Scan for the cell matching the given text and deliver its [x, y] coordinate at center. 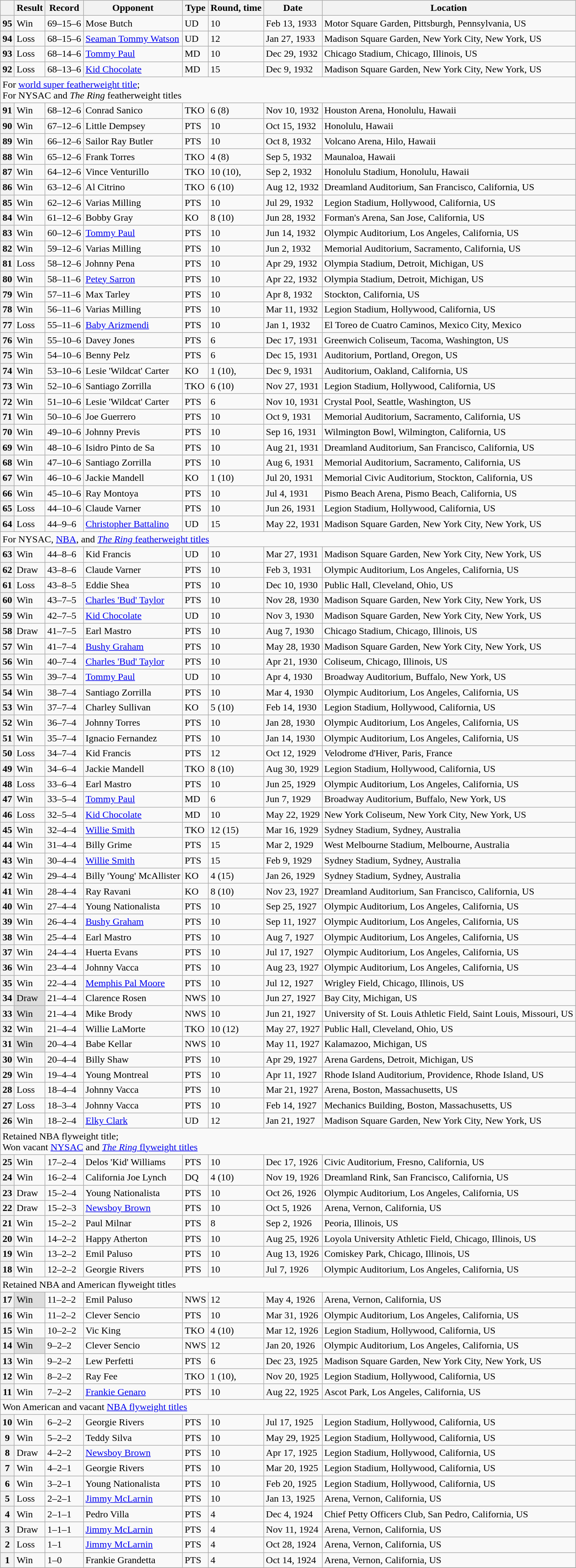
Jan 26, 1929 [293, 876]
May 22, 1931 [293, 524]
65 [7, 509]
Wilmington Bowl, Wilmington, California, US [449, 432]
86 [7, 187]
Johnny Previs [133, 432]
18–3–4 [64, 1105]
30–4–4 [64, 860]
31–4–4 [64, 845]
Dec 15, 1931 [293, 355]
Paul Milnar [133, 1223]
Greenwich Coliseum, Tacoma, Washington, US [449, 340]
Sep 11, 1927 [293, 922]
56 [7, 661]
17 [7, 1300]
Apr 22, 1932 [293, 279]
28 [7, 1090]
27–4–4 [64, 906]
56–11–6 [64, 310]
90 [7, 126]
Dec 4, 1924 [293, 1514]
Mar 21, 1927 [293, 1090]
3 [7, 1529]
Mar 11, 1932 [293, 310]
57 [7, 646]
73 [7, 386]
Oct 14, 1924 [293, 1560]
Conrad Sanico [133, 111]
15–2–2 [64, 1223]
7 [7, 1468]
19–4–4 [64, 1075]
69–15–6 [64, 23]
Elky Clark [133, 1121]
72 [7, 401]
55–10–6 [64, 340]
Opponent [133, 8]
Jun 2, 1932 [293, 248]
75 [7, 355]
47 [7, 799]
9 [7, 1437]
95 [7, 23]
Dec 10, 1930 [293, 585]
Christopher Battalino [133, 524]
Nov 3, 1930 [293, 616]
49–10–6 [64, 432]
70 [7, 432]
Won American and vacant NBA flyweight titles [288, 1407]
Apr 11, 1927 [293, 1075]
58–12–6 [64, 264]
41–7–4 [64, 646]
Nov 20, 1925 [293, 1376]
42 [7, 876]
65–12–6 [64, 156]
Honolulu Stadium, Honolulu, Hawaii [449, 172]
Mike Brody [133, 1014]
4–2–2 [64, 1453]
Frankie Genaro [133, 1391]
Mar 16, 1929 [293, 830]
51 [7, 738]
Aug 23, 1927 [293, 968]
Aug 6, 1931 [293, 463]
Frank Torres [133, 156]
68–14–6 [64, 54]
Happy Atherton [133, 1239]
31 [7, 1044]
University of St. Louis Athletic Field, Saint Louis, Missouri, US [449, 1014]
Nov 19, 1926 [293, 1177]
Mar 4, 1930 [293, 692]
32–4–4 [64, 830]
6 (8) [236, 111]
18 [7, 1269]
88 [7, 156]
45–10–6 [64, 493]
Velodrome d'Hiver, Paris, France [449, 753]
Jul 20, 1931 [293, 478]
3–2–1 [64, 1484]
2–1–1 [64, 1514]
32–5–4 [64, 815]
24–4–4 [64, 952]
38 [7, 937]
76 [7, 340]
Benny Pelz [133, 355]
12–2–2 [64, 1269]
60 [7, 600]
Jun 14, 1932 [293, 233]
Apr 29, 1927 [293, 1059]
Vince Venturillo [133, 172]
46 [7, 815]
43–8–6 [64, 570]
Mechanics Building, Boston, Massachusetts, US [449, 1105]
Arena Gardens, Detroit, Michigan, US [449, 1059]
Jan 20, 1926 [293, 1346]
Mar 2, 1929 [293, 845]
Apr 8, 1932 [293, 294]
45 [7, 830]
Young Montreal [133, 1075]
59 [7, 616]
66 [7, 493]
26–4–4 [64, 922]
27 [7, 1105]
14 [7, 1346]
62 [7, 570]
14–2–2 [64, 1239]
10 (12) [236, 1029]
Johnny Torres [133, 723]
22 [7, 1208]
39–7–4 [64, 677]
36–7–4 [64, 723]
13–2–2 [64, 1254]
44–8–6 [64, 554]
Chief Petty Officers Club, San Pedro, California, US [449, 1514]
Rhode Island Auditorium, Providence, Rhode Island, US [449, 1075]
Memphis Pal Moore [133, 983]
Bay City, Michigan, US [449, 998]
Maunaloa, Hawaii [449, 156]
Feb 14, 1927 [293, 1105]
Billy Shaw [133, 1059]
52 [7, 723]
18–4–4 [64, 1090]
85 [7, 202]
Seaman Tommy Watson [133, 39]
37 [7, 952]
Jan 27, 1933 [293, 39]
48 [7, 784]
60–12–6 [64, 233]
71 [7, 417]
Jun 27, 1927 [293, 998]
29–4–4 [64, 876]
13 [7, 1361]
Ray Montoya [133, 493]
16 [7, 1315]
1–0 [64, 1560]
Memorial Civic Auditorium, Stockton, California, US [449, 478]
24 [7, 1177]
Oct 5, 1926 [293, 1208]
New York Coliseum, New York City, New York, US [449, 815]
May 28, 1930 [293, 646]
Oct 28, 1924 [293, 1545]
19 [7, 1254]
25 [7, 1162]
61–12–6 [64, 218]
Isidro Pinto de Sa [133, 447]
Dec 23, 1925 [293, 1361]
Apr 21, 1930 [293, 661]
Huerta Evans [133, 952]
Dec 17, 1931 [293, 340]
2–2–1 [64, 1499]
15–2–3 [64, 1208]
94 [7, 39]
Retained NBA and American flyweight titles [288, 1285]
Charley Sullivan [133, 708]
Nov 10, 1932 [293, 111]
Jan 1, 1932 [293, 325]
Crystal Pool, Seattle, Washington, US [449, 401]
Ascot Park, Los Angeles, California, US [449, 1391]
53–10–6 [64, 371]
39 [7, 922]
87 [7, 172]
1–1 [64, 1545]
Honolulu, Hawaii [449, 126]
Aug 21, 1931 [293, 447]
Jul 4, 1931 [293, 493]
Jul 17, 1927 [293, 952]
Civic Auditorium, Fresno, California, US [449, 1162]
Sep 2, 1926 [293, 1223]
4–2–1 [64, 1468]
68 [7, 463]
51–10–6 [64, 401]
10–2–2 [64, 1330]
67–12–6 [64, 126]
81 [7, 264]
48–10–6 [64, 447]
34–6–4 [64, 769]
62–12–6 [64, 202]
Sep 25, 1927 [293, 906]
66–12–6 [64, 141]
Ray Fee [133, 1376]
Retained NBA flyweight title;Won vacant NYSAC and The Ring flyweight titles [288, 1141]
El Toreo de Cuatro Caminos, Mexico City, Mexico [449, 325]
Apr 29, 1932 [293, 264]
80 [7, 279]
Bobby Gray [133, 218]
42–7–5 [64, 616]
53 [7, 708]
61 [7, 585]
79 [7, 294]
Wrigley Field, Chicago, Illinois, US [449, 983]
Johnny Pena [133, 264]
Petey Sarron [133, 279]
Oct 9, 1931 [293, 417]
12 (15) [236, 830]
May 27, 1927 [293, 1029]
Forman's Arena, San Jose, California, US [449, 218]
41–7–5 [64, 631]
Al Citrino [133, 187]
33–6–4 [64, 784]
23 [7, 1193]
Nov 27, 1931 [293, 386]
Baby Arizmendi [133, 325]
43 [7, 860]
Pismo Beach Arena, Pismo Beach, California, US [449, 493]
10 (10), [236, 172]
Billy Grime [133, 845]
Mar 27, 1931 [293, 554]
6–2–2 [64, 1422]
2 [7, 1545]
Jul 17, 1925 [293, 1422]
Feb 14, 1930 [293, 708]
52–10–6 [64, 386]
Result [30, 8]
Dreamland Rink, San Francisco, California, US [449, 1177]
15–2–4 [64, 1193]
4 (8) [236, 156]
68–15–6 [64, 39]
Babe Kellar [133, 1044]
5 (10) [236, 708]
46–10–6 [64, 478]
Stockton, California, US [449, 294]
Record [64, 8]
Dec 9, 1932 [293, 69]
Jul 29, 1932 [293, 202]
Arena, Boston, Massachusetts, US [449, 1090]
Date [293, 8]
Lew Perfetti [133, 1361]
89 [7, 141]
Nov 10, 1931 [293, 401]
Round, time [236, 8]
Jul 12, 1927 [293, 983]
Type [195, 8]
54–10–6 [64, 355]
Mar 31, 1926 [293, 1315]
Jan 21, 1927 [293, 1121]
44–9–6 [64, 524]
Mose Butch [133, 23]
Dec 29, 1932 [293, 54]
36 [7, 968]
Peoria, Illinois, US [449, 1223]
Oct 8, 1932 [293, 141]
67 [7, 478]
Ray Ravani [133, 891]
Apr 4, 1930 [293, 677]
77 [7, 325]
23–4–4 [64, 968]
Aug 7, 1930 [293, 631]
44–10–6 [64, 509]
58 [7, 631]
58–11–6 [64, 279]
Aug 30, 1929 [293, 769]
Feb 13, 1933 [293, 23]
Willie LaMorte [133, 1029]
63 [7, 554]
Billy 'Young' McAllister [133, 876]
Jun 21, 1927 [293, 1014]
Little Dempsey [133, 126]
DQ [195, 1177]
18–2–4 [64, 1121]
25–4–4 [64, 937]
40–7–4 [64, 661]
64 [7, 524]
84 [7, 218]
Feb 9, 1929 [293, 860]
11 [7, 1391]
49 [7, 769]
63–12–6 [64, 187]
Dec 17, 1926 [293, 1162]
Jul 7, 1926 [293, 1269]
Volcano Arena, Hilo, Hawaii [449, 141]
34–7–4 [64, 753]
Clarence Rosen [133, 998]
68–13–6 [64, 69]
Jun 26, 1931 [293, 509]
Aug 22, 1925 [293, 1391]
Jun 28, 1932 [293, 218]
41 [7, 891]
Jan 13, 1925 [293, 1499]
38–7–4 [64, 692]
Feb 20, 1925 [293, 1484]
7–2–2 [64, 1391]
Auditorium, Oakland, California, US [449, 371]
59–12–6 [64, 248]
74 [7, 371]
Frankie Grandetta [133, 1560]
54 [7, 692]
Houston Arena, Honolulu, Hawaii [449, 111]
May 29, 1925 [293, 1437]
43–8–5 [64, 585]
4 (15) [236, 876]
20 [7, 1239]
35 [7, 983]
33–5–4 [64, 799]
1–1–1 [64, 1529]
Pedro Villa [133, 1514]
50–10–6 [64, 417]
55 [7, 677]
Loyola University Athletic Field, Chicago, Illinois, US [449, 1239]
92 [7, 69]
5–2–2 [64, 1437]
50 [7, 753]
Oct 12, 1929 [293, 753]
Comiskey Park, Chicago, Illinois, US [449, 1254]
Eddie Shea [133, 585]
37–7–4 [64, 708]
Kalamazoo, Michigan, US [449, 1044]
33 [7, 1014]
22–4–4 [64, 983]
Aug 12, 1932 [293, 187]
16–2–4 [64, 1177]
43–7–5 [64, 600]
Dec 9, 1931 [293, 371]
47–10–6 [64, 463]
Apr 17, 1925 [293, 1453]
64–12–6 [64, 172]
California Joe Lynch [133, 1177]
West Melbourne Stadium, Melbourne, Australia [449, 845]
35–7–4 [64, 738]
Aug 7, 1927 [293, 937]
55–11–6 [64, 325]
17–2–4 [64, 1162]
Davey Jones [133, 340]
Teddy Silva [133, 1437]
May 11, 1927 [293, 1044]
May 22, 1929 [293, 815]
For NYSAC, NBA, and The Ring featherweight titles [288, 539]
21 [7, 1223]
8–2–2 [64, 1376]
Oct 15, 1932 [293, 126]
Max Tarley [133, 294]
May 4, 1926 [293, 1300]
5 [7, 1499]
Mar 12, 1926 [293, 1330]
Nov 28, 1930 [293, 600]
Ignacio Fernandez [133, 738]
Motor Square Garden, Pittsburgh, Pennsylvania, US [449, 23]
40 [7, 906]
Sep 2, 1932 [293, 172]
30 [7, 1059]
1 [7, 1560]
34 [7, 998]
Nov 23, 1927 [293, 891]
93 [7, 54]
91 [7, 111]
Aug 13, 1926 [293, 1254]
Jun 25, 1929 [293, 784]
26 [7, 1121]
Aug 25, 1926 [293, 1239]
68–12–6 [64, 111]
Auditorium, Portland, Oregon, US [449, 355]
1 (10) [236, 478]
Sep 16, 1931 [293, 432]
44 [7, 845]
Joe Guerrero [133, 417]
Vic King [133, 1330]
78 [7, 310]
Sep 5, 1932 [293, 156]
Jan 28, 1930 [293, 723]
Coliseum, Chicago, Illinois, US [449, 661]
Oct 26, 1926 [293, 1193]
Location [449, 8]
32 [7, 1029]
69 [7, 447]
For world super featherweight title;For NYSAC and The Ring featherweight titles [288, 90]
Delos 'Kid' Williams [133, 1162]
29 [7, 1075]
83 [7, 233]
57–11–6 [64, 294]
82 [7, 248]
Mar 20, 1925 [293, 1468]
Sailor Ray Butler [133, 141]
Jun 7, 1929 [293, 799]
Jan 14, 1930 [293, 738]
Feb 3, 1931 [293, 570]
Nov 11, 1924 [293, 1529]
28–4–4 [64, 891]
